From the cell containing the given text, extract its center point as [x, y] coordinate. 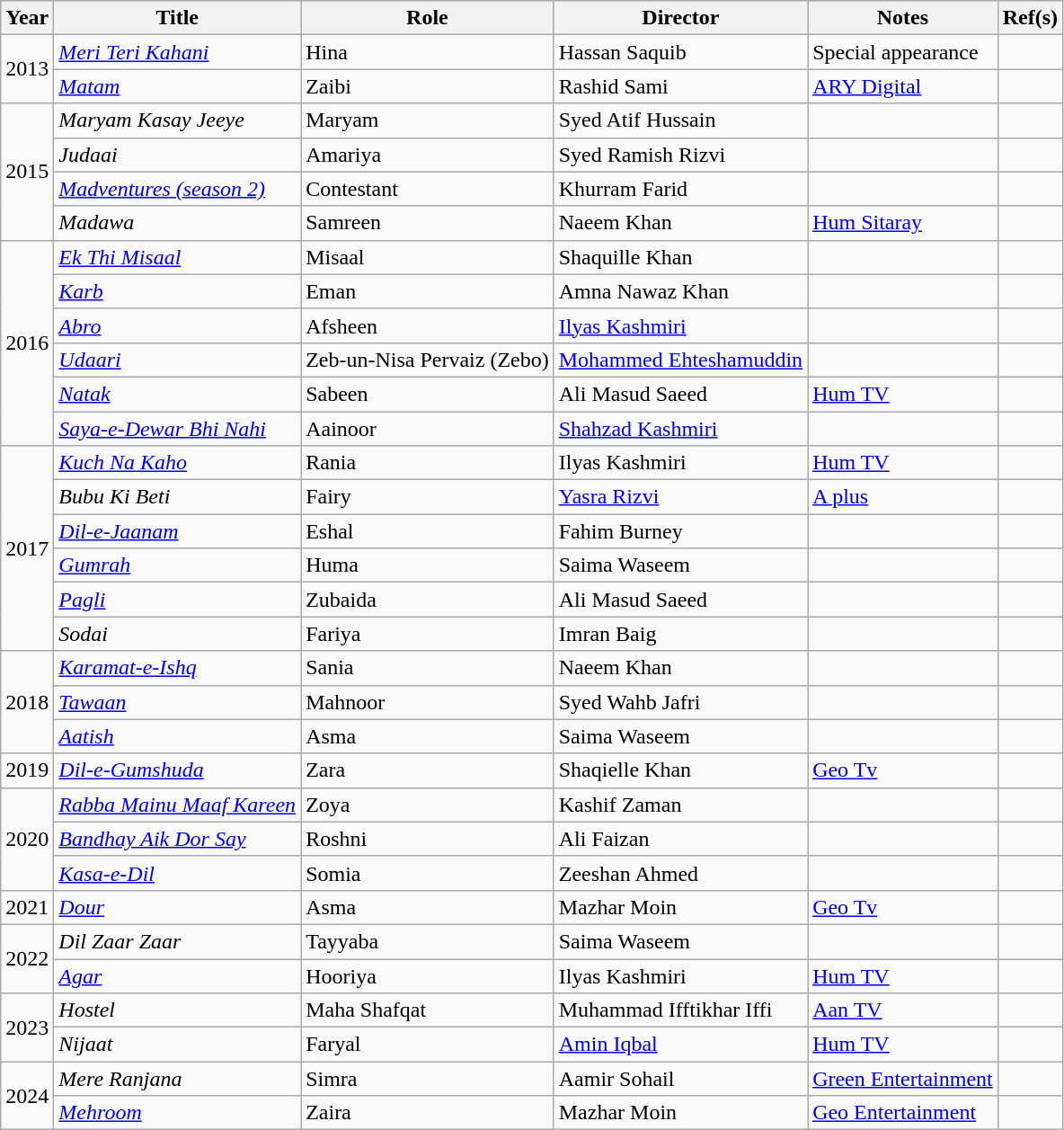
2016 [27, 343]
Rabba Mainu Maaf Kareen [178, 805]
Madventures (season 2) [178, 189]
Misaal [428, 257]
Amariya [428, 155]
Kashif Zaman [680, 805]
Shaqielle Khan [680, 770]
Tawaan [178, 702]
Udaari [178, 360]
2018 [27, 702]
Zoya [428, 805]
Muhammad Ifftikhar Iffi [680, 1010]
2015 [27, 172]
Hostel [178, 1010]
Maryam Kasay Jeeye [178, 120]
Faryal [428, 1045]
2017 [27, 548]
Eshal [428, 531]
Mohammed Ehteshamuddin [680, 360]
Bubu Ki Beti [178, 497]
Notes [903, 18]
Fairy [428, 497]
Green Entertainment [903, 1079]
A plus [903, 497]
Agar [178, 975]
Rashid Sami [680, 86]
Roshni [428, 839]
Year [27, 18]
Aainoor [428, 429]
Ali Faizan [680, 839]
Simra [428, 1079]
Syed Wahb Jafri [680, 702]
Zeb-un-Nisa Pervaiz (Zebo) [428, 360]
Hum Sitaray [903, 223]
Ref(s) [1030, 18]
Judaai [178, 155]
Zeeshan Ahmed [680, 873]
Somia [428, 873]
Yasra Rizvi [680, 497]
Nijaat [178, 1045]
Zara [428, 770]
2021 [27, 907]
Aatish [178, 736]
Rania [428, 463]
Eman [428, 291]
Dil-e-Jaanam [178, 531]
Director [680, 18]
Saya-e-Dewar Bhi Nahi [178, 429]
Dil-e-Gumshuda [178, 770]
Dour [178, 907]
Mere Ranjana [178, 1079]
Ek Thi Misaal [178, 257]
Aan TV [903, 1010]
2019 [27, 770]
Samreen [428, 223]
Zaira [428, 1113]
Matam [178, 86]
Zaibi [428, 86]
Khurram Farid [680, 189]
Sania [428, 668]
Shaquille Khan [680, 257]
Mehroom [178, 1113]
2023 [27, 1028]
2013 [27, 69]
Kuch Na Kaho [178, 463]
Hooriya [428, 975]
Imran Baig [680, 634]
Madawa [178, 223]
Sabeen [428, 394]
2024 [27, 1096]
Tayyaba [428, 941]
Bandhay Aik Dor Say [178, 839]
Title [178, 18]
Natak [178, 394]
Hina [428, 52]
Afsheen [428, 325]
Kasa-e-Dil [178, 873]
2022 [27, 958]
ARY Digital [903, 86]
Zubaida [428, 600]
Mahnoor [428, 702]
Dil Zaar Zaar [178, 941]
Special appearance [903, 52]
Maha Shafqat [428, 1010]
Syed Ramish Rizvi [680, 155]
2020 [27, 839]
Contestant [428, 189]
Huma [428, 565]
Geo Entertainment [903, 1113]
Fariya [428, 634]
Maryam [428, 120]
Fahim Burney [680, 531]
Shahzad Kashmiri [680, 429]
Aamir Sohail [680, 1079]
Gumrah [178, 565]
Syed Atif Hussain [680, 120]
Pagli [178, 600]
Meri Teri Kahani [178, 52]
Role [428, 18]
Abro [178, 325]
Amna Nawaz Khan [680, 291]
Karb [178, 291]
Hassan Saquib [680, 52]
Karamat-e-Ishq [178, 668]
Sodai [178, 634]
Amin Iqbal [680, 1045]
